Capture the cell that displays the provided text and extract its [X, Y] central coordinate. 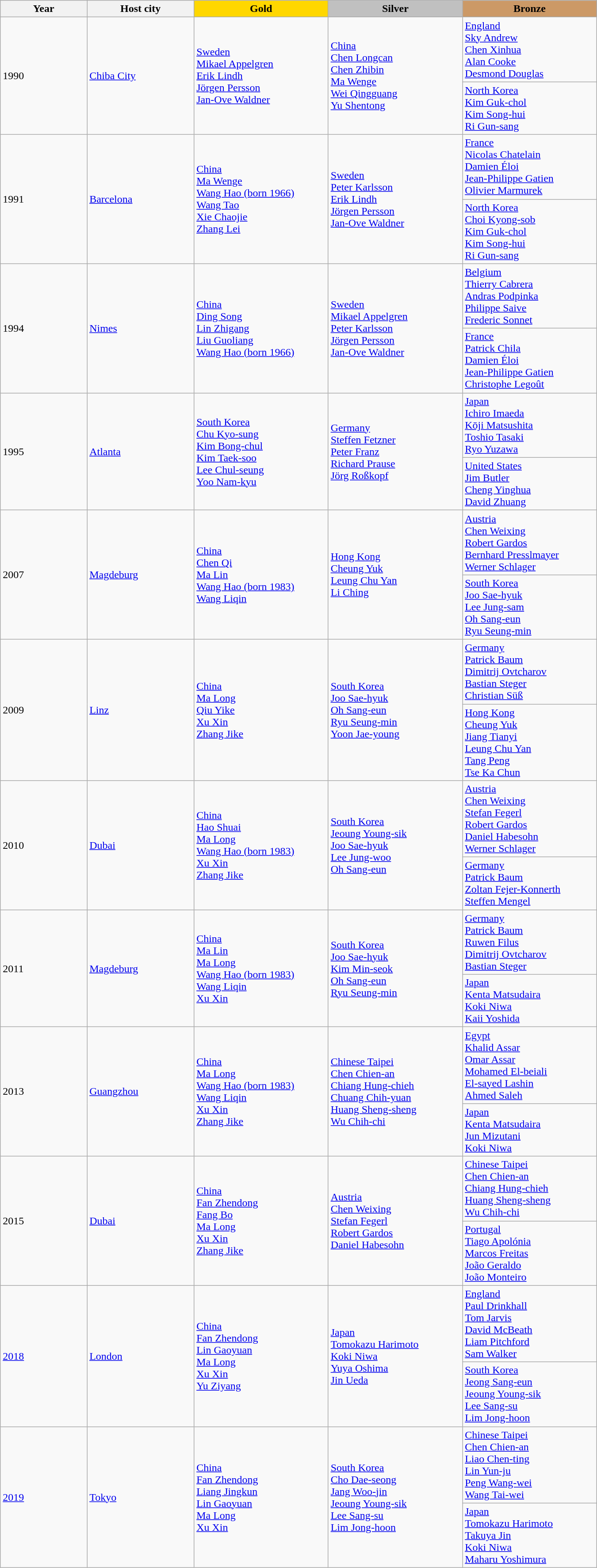
SwedenMikael AppelgrenErik LindhJörgen PerssonJan-Ove Waldner [261, 76]
JapanIchiro ImaedaKōji MatsushitaToshio TasakiRyo Yuzawa [530, 425]
EnglandPaul DrinkhallTom JarvisDavid McBeathLiam PitchfordSam Walker [530, 1323]
GermanySteffen FetznerPeter FranzRichard PrauseJörg Roßkopf [395, 451]
EgyptKhalid AssarOmar AssarMohamed El-beialiEl-sayed LashinAhmed Saleh [530, 1065]
Chinese TaipeiChen Chien-anLiao Chen-tingLin Yun-juPeng Wang-weiWang Tai-wei [530, 1465]
FranceNicolas ChatelainDamien ÉloiJean-Philippe GatienOlivier Marmurek [530, 167]
1994 [44, 328]
South KoreaChu Kyo-sungKim Bong-chulKim Taek-sooLee Chul-seungYoo Nam-kyu [261, 451]
Hong KongCheung YukJiang TianyiLeung Chu YanTang PengTse Ka Chun [530, 742]
Tokyo [141, 1497]
BelgiumThierry CabreraAndras PodpinkaPhilippe SaiveFrederic Sonnet [530, 296]
2009 [44, 709]
Gold [261, 9]
Chiba City [141, 76]
ChinaMa LinMa LongWang Hao (born 1983)Wang LiqinXu Xin [261, 969]
ChinaMa LongQiu YikeXu XinZhang Jike [261, 709]
Linz [141, 709]
FrancePatrick ChilaDamien ÉloiJean-Philippe GatienChristophe Legoût [530, 360]
Chinese TaipeiChen Chien-anChiang Hung-chiehHuang Sheng-shengWu Chih-chi [530, 1188]
ChinaFan ZhendongLiang JingkunLin GaoyuanMa LongXu Xin [261, 1497]
ChinaHao ShuaiMa LongWang Hao (born 1983)Xu XinZhang Jike [261, 845]
Host city [141, 9]
ChinaDing SongLin ZhigangLiu GuoliangWang Hao (born 1966) [261, 328]
South KoreaJeong Sang-eunJeoung Young-sikLee Sang-suLim Jong-hoon [530, 1394]
Hong KongCheung YukLeung Chu YanLi Ching [395, 575]
Year [44, 9]
2015 [44, 1221]
AustriaChen WeixingStefan FegerlRobert GardosDaniel Habesohn [395, 1221]
SwedenMikael AppelgrenPeter KarlssonJörgen PerssonJan-Ove Waldner [395, 328]
1991 [44, 199]
Atlanta [141, 451]
2018 [44, 1356]
1995 [44, 451]
ChinaMa LongWang Hao (born 1983)Wang LiqinXu XinZhang Jike [261, 1092]
ChinaChen QiMa LinWang Hao (born 1983)Wang Liqin [261, 575]
AustriaChen WeixingStefan FegerlRobert GardosDaniel HabesohnWerner Schlager [530, 819]
South KoreaCho Dae-seongJang Woo-jinJeoung Young-sikLee Sang-suLim Jong-hoon [395, 1497]
Chinese TaipeiChen Chien-anChiang Hung-chiehChuang Chih-yuanHuang Sheng-shengWu Chih-chi [395, 1092]
JapanKenta MatsudairaJun MizutaniKoki Niwa [530, 1130]
GermanyPatrick BaumRuwen FilusDimitrij OvtcharovBastian Steger [530, 942]
2010 [44, 845]
South KoreaJoo Sae-hyukOh Sang-eunRyu Seung-minYoon Jae-young [395, 709]
Bronze [530, 9]
North KoreaChoi Kyong-sobKim Guk-cholKim Song-huiRi Gun-sang [530, 231]
ChinaFan ZhendongLin GaoyuanMa LongXu XinYu Ziyang [261, 1356]
South KoreaJoo Sae-hyukLee Jung-samOh Sang-eunRyu Seung-min [530, 607]
London [141, 1356]
2007 [44, 575]
North KoreaKim Guk-cholKim Song-huiRi Gun-sang [530, 108]
Silver [395, 9]
EnglandSky AndrewChen XinhuaAlan CookeDesmond Douglas [530, 50]
United StatesJim ButlerCheng YinghuaDavid Zhuang [530, 484]
ChinaChen LongcanChen ZhibinMa WengeWei QingguangYu Shentong [395, 76]
AustriaChen WeixingRobert GardosBernhard PresslmayerWerner Schlager [530, 542]
South KoreaJeoung Young-sikJoo Sae-hyukLee Jung-wooOh Sang-eun [395, 845]
GermanyPatrick BaumDimitrij OvtcharovBastian StegerChristian Süß [530, 671]
JapanKenta MatsudairaKoki NiwaKaii Yoshida [530, 1001]
1990 [44, 76]
GermanyPatrick BaumZoltan Fejer-KonnerthSteffen Mengel [530, 884]
2019 [44, 1497]
South KoreaJoo Sae-hyukKim Min-seokOh Sang-eunRyu Seung-min [395, 969]
Barcelona [141, 199]
JapanTomokazu HarimotoKoki NiwaYuya OshimaJin Ueda [395, 1356]
PortugalTiago ApolóniaMarcos FreitasJoão GeraldoJoão Monteiro [530, 1253]
ChinaFan ZhendongFang BoMa LongXu XinZhang Jike [261, 1221]
2011 [44, 969]
JapanTomokazu HarimotoTakuya JinKoki NiwaMaharu Yoshimura [530, 1535]
ChinaMa WengeWang Hao (born 1966)Wang TaoXie ChaojieZhang Lei [261, 199]
2013 [44, 1092]
Guangzhou [141, 1092]
SwedenPeter KarlssonErik LindhJörgen PerssonJan-Ove Waldner [395, 199]
Nimes [141, 328]
